For the text-containing cell, return its midpoint in [x, y] coordinate format. 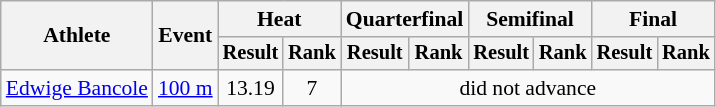
Heat [280, 19]
Edwige Bancole [77, 88]
7 [312, 88]
Semifinal [530, 19]
Event [186, 36]
Athlete [77, 36]
13.19 [251, 88]
Quarterfinal [405, 19]
100 m [186, 88]
Final [654, 19]
did not advance [528, 88]
